Determine the (X, Y) coordinate at the center of the cell enclosing the given text.  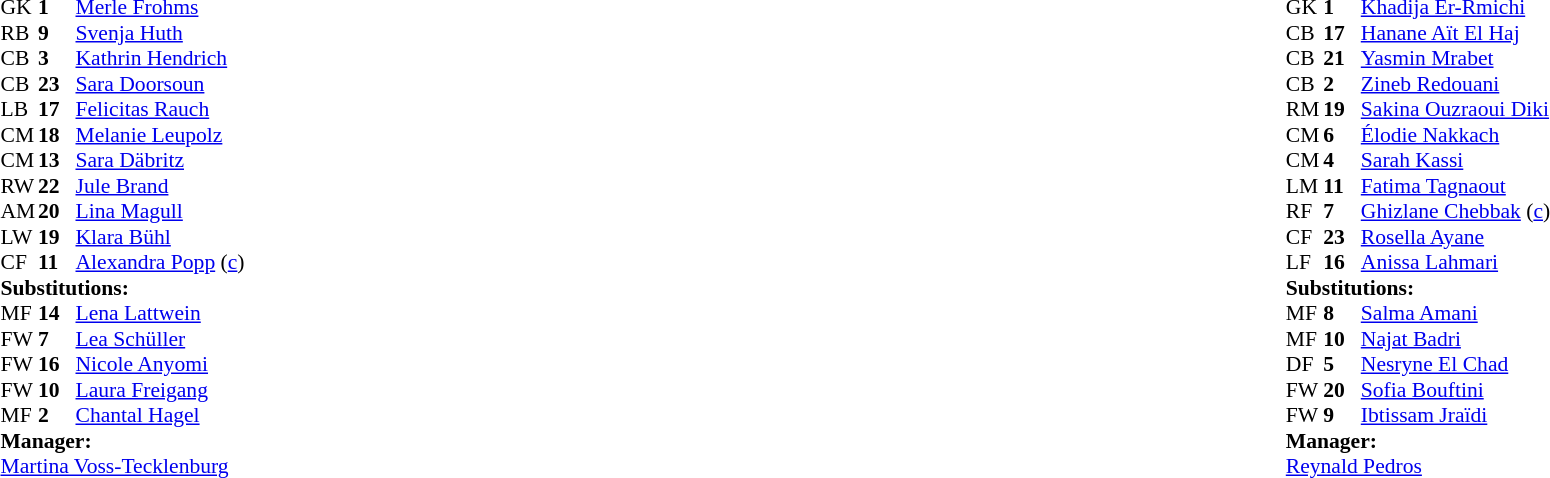
18 (57, 135)
Zineb Redouani (1456, 84)
DF (1305, 365)
Klara Bühl (160, 237)
Nesryne El Chad (1456, 365)
Élodie Nakkach (1456, 135)
14 (57, 313)
4 (1342, 161)
3 (57, 59)
Svenja Huth (160, 33)
Lina Magull (160, 211)
Sara Däbritz (160, 161)
LB (19, 109)
5 (1342, 365)
Sarah Kassi (1456, 161)
LW (19, 237)
Salma Amani (1456, 313)
Laura Freigang (160, 390)
RM (1305, 109)
Lena Lattwein (160, 313)
Chantal Hagel (160, 415)
Rosella Ayane (1456, 237)
Alexandra Popp (c) (160, 263)
Ibtissam Jraïdi (1456, 415)
Lea Schüller (160, 339)
Ghizlane Chebbak (c) (1456, 211)
Sara Doorsoun (160, 84)
Melanie Leupolz (160, 135)
RF (1305, 211)
LM (1305, 186)
Anissa Lahmari (1456, 263)
LF (1305, 263)
Nicole Anyomi (160, 365)
6 (1342, 135)
Sakina Ouzraoui Diki (1456, 109)
Felicitas Rauch (160, 109)
Jule Brand (160, 186)
Fatima Tagnaout (1456, 186)
Yasmin Mrabet (1456, 59)
Kathrin Hendrich (160, 59)
8 (1342, 313)
AM (19, 211)
RB (19, 33)
RW (19, 186)
13 (57, 161)
Hanane Aït El Haj (1456, 33)
Najat Badri (1456, 339)
22 (57, 186)
Sofia Bouftini (1456, 390)
21 (1342, 59)
